Scan for the cell matching the given text and deliver its (x, y) coordinate at center. 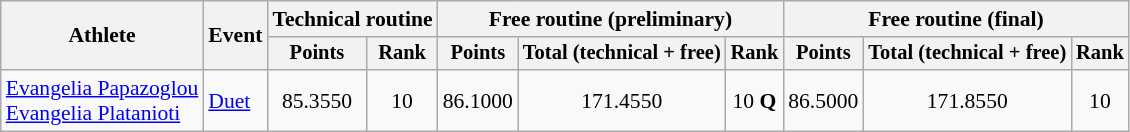
Athlete (102, 36)
86.5000 (823, 100)
Free routine (final) (956, 19)
Free routine (preliminary) (611, 19)
171.4550 (622, 100)
Duet (235, 100)
Evangelia PapazoglouEvangelia Platanioti (102, 100)
Event (235, 36)
86.1000 (478, 100)
171.8550 (967, 100)
Technical routine (352, 19)
10 Q (755, 100)
85.3550 (316, 100)
